Provide the [X, Y] coordinate of the cell's center where the given text is located.  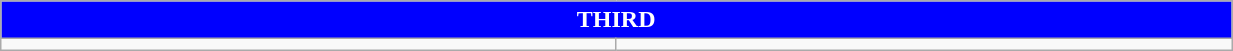
THIRD [616, 20]
